Return (x, y) of the center of cell containing provided text 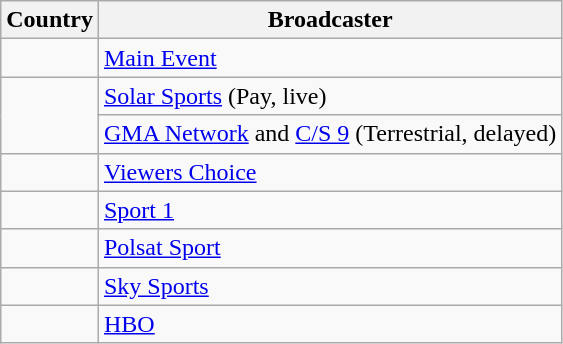
Viewers Choice (330, 172)
Country (50, 20)
Polsat Sport (330, 248)
HBO (330, 324)
Main Event (330, 58)
Solar Sports (Pay, live) (330, 96)
Sky Sports (330, 286)
Broadcaster (330, 20)
Sport 1 (330, 210)
GMA Network and C/S 9 (Terrestrial, delayed) (330, 134)
